Find where the given text appears and provide that cell's center as [X, Y] coordinate. 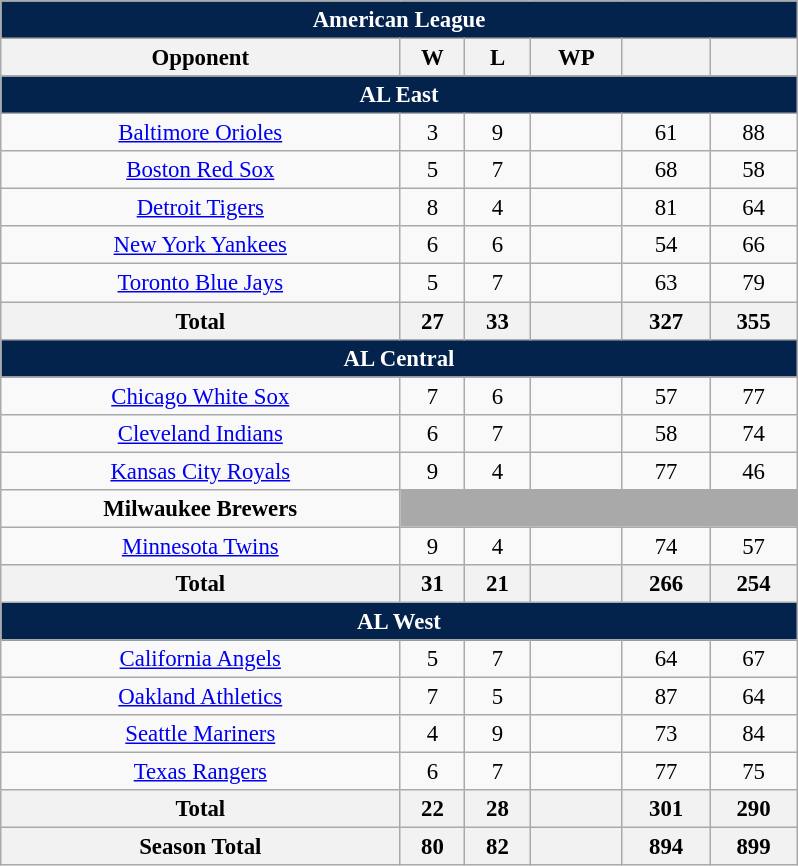
Minnesota Twins [200, 546]
8 [432, 208]
87 [666, 696]
Chicago White Sox [200, 396]
82 [498, 847]
327 [666, 321]
Baltimore Orioles [200, 133]
28 [498, 809]
899 [754, 847]
Opponent [200, 57]
79 [754, 283]
New York Yankees [200, 245]
31 [432, 584]
67 [754, 659]
WP [576, 57]
33 [498, 321]
Seattle Mariners [200, 734]
66 [754, 245]
355 [754, 321]
Kansas City Royals [200, 471]
American League [399, 20]
AL East [399, 95]
54 [666, 245]
W [432, 57]
Detroit Tigers [200, 208]
84 [754, 734]
27 [432, 321]
254 [754, 584]
301 [666, 809]
266 [666, 584]
Milwaukee Brewers [200, 508]
Cleveland Indians [200, 433]
Season Total [200, 847]
Texas Rangers [200, 772]
63 [666, 283]
AL West [399, 621]
80 [432, 847]
68 [666, 170]
Oakland Athletics [200, 696]
73 [666, 734]
L [498, 57]
61 [666, 133]
3 [432, 133]
88 [754, 133]
22 [432, 809]
California Angels [200, 659]
Toronto Blue Jays [200, 283]
290 [754, 809]
21 [498, 584]
AL Central [399, 358]
46 [754, 471]
75 [754, 772]
Boston Red Sox [200, 170]
894 [666, 847]
81 [666, 208]
